Find where the given text appears and provide that cell's center as (x, y) coordinate. 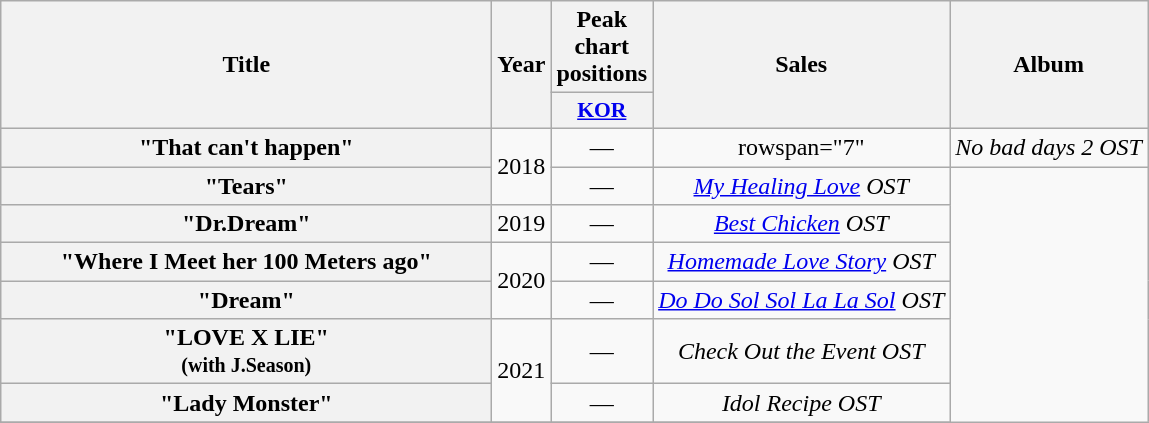
2021 (522, 370)
Check Out the Event OST (802, 352)
2020 (522, 281)
"Where I Meet her 100 Meters ago" (246, 262)
"That can't happen" (246, 147)
"Lady Monster" (246, 403)
2018 (522, 166)
"Dream" (246, 300)
"Dr.Dream" (246, 224)
2019 (522, 224)
Year (522, 65)
KOR (602, 111)
Sales (802, 65)
"Tears" (246, 185)
Do Do Sol Sol La La Sol OST (802, 300)
Title (246, 65)
My Healing Love OST (802, 185)
"LOVE X LIE" (with J.Season) (246, 352)
Peak chart positions (602, 47)
Homemade Love Story OST (802, 262)
rowspan="7" (802, 147)
Idol Recipe OST (802, 403)
No bad days 2 OST (1049, 147)
Best Chicken OST (802, 224)
Album (1049, 65)
